Determine the [X, Y] coordinate at the center of the cell enclosing the given text.  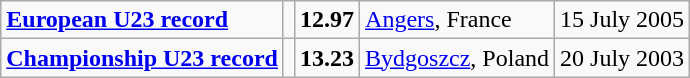
Bydgoszcz, Poland [458, 58]
European U23 record [142, 20]
Angers, France [458, 20]
15 July 2005 [622, 20]
12.97 [326, 20]
Championship U23 record [142, 58]
13.23 [326, 58]
20 July 2003 [622, 58]
